From the cell containing the given text, extract its center point as (X, Y) coordinate. 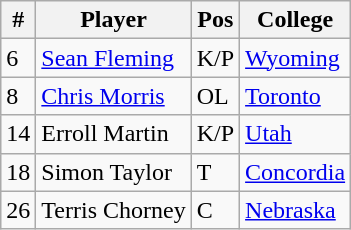
Pos (215, 20)
College (296, 20)
14 (18, 134)
Sean Fleming (114, 58)
6 (18, 58)
Utah (296, 134)
OL (215, 96)
Chris Morris (114, 96)
Nebraska (296, 210)
8 (18, 96)
26 (18, 210)
Toronto (296, 96)
Erroll Martin (114, 134)
# (18, 20)
Terris Chorney (114, 210)
Concordia (296, 172)
Player (114, 20)
T (215, 172)
C (215, 210)
Simon Taylor (114, 172)
18 (18, 172)
Wyoming (296, 58)
